Scan for the cell matching the given text and deliver its (x, y) coordinate at center. 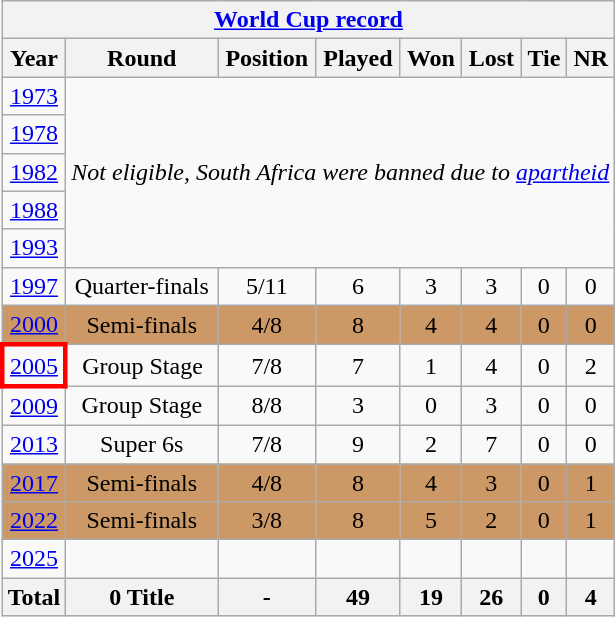
Not eligible, South Africa were banned due to apartheid (340, 172)
8/8 (267, 406)
1982 (34, 172)
Lost (492, 58)
1993 (34, 248)
1973 (34, 96)
Total (34, 597)
- (267, 597)
2005 (34, 366)
Won (431, 58)
Tie (544, 58)
Played (358, 58)
5/11 (267, 286)
2022 (34, 521)
3/8 (267, 521)
6 (358, 286)
NR (591, 58)
Position (267, 58)
2017 (34, 483)
5 (431, 521)
1997 (34, 286)
2000 (34, 325)
0 Title (142, 597)
World Cup record (308, 20)
Quarter-finals (142, 286)
2013 (34, 444)
Round (142, 58)
9 (358, 444)
26 (492, 597)
49 (358, 597)
2009 (34, 406)
Year (34, 58)
1978 (34, 134)
19 (431, 597)
2025 (34, 559)
Super 6s (142, 444)
1988 (34, 210)
